Return the (x, y) coordinate for the center point of the cell that contains the specified text.  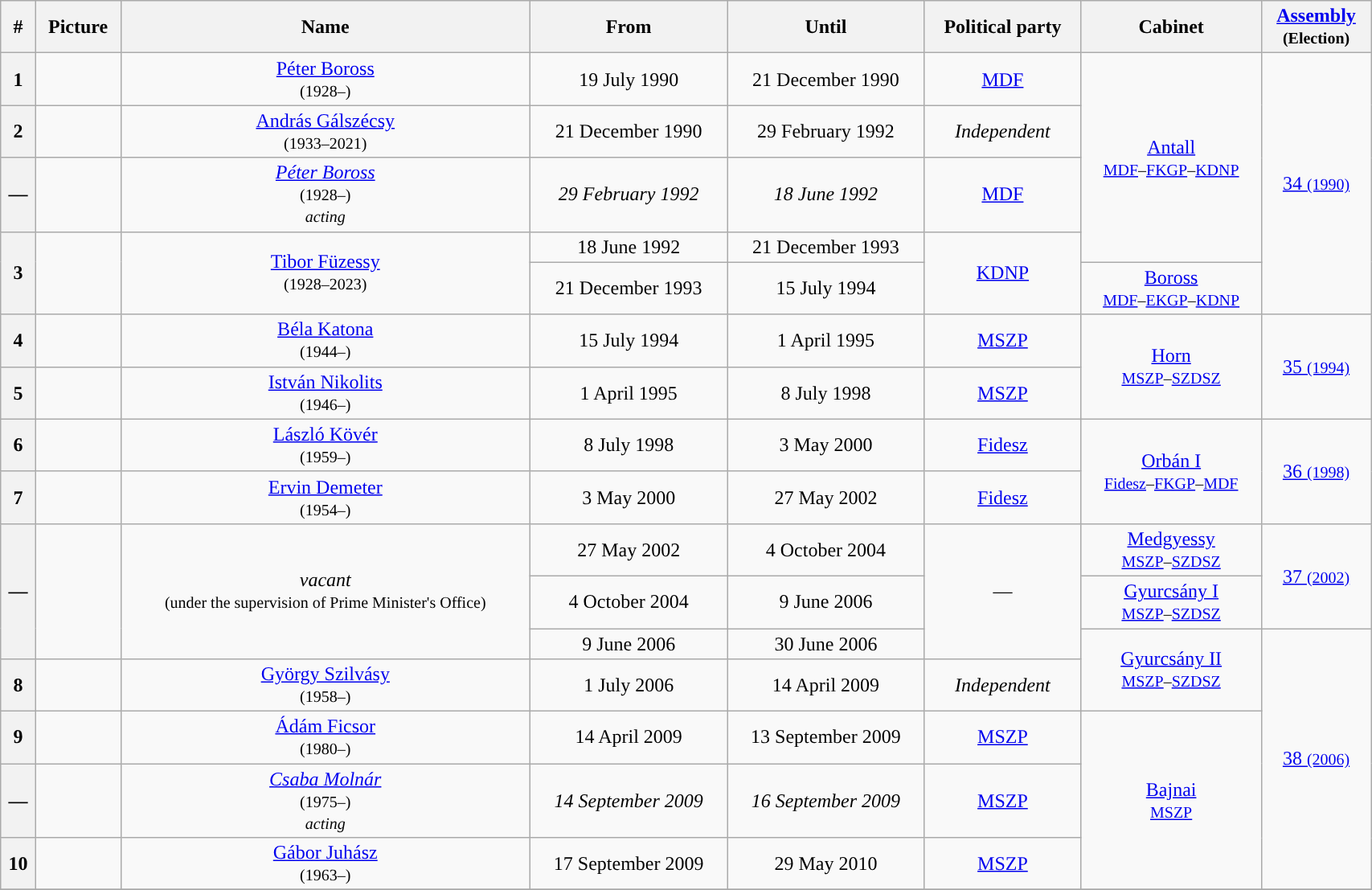
From (629, 27)
8 (18, 685)
# (18, 27)
vacant(under the supervision of Prime Minister's Office) (326, 591)
5 (18, 392)
Assembly(Election) (1316, 27)
2 (18, 132)
Gyurcsány IIMSZP–SZDSZ (1172, 671)
1 July 2006 (629, 685)
19 July 1990 (629, 79)
Péter Boross(1928–)acting (326, 195)
Until (826, 27)
Tibor Füzessy(1928–2023) (326, 273)
1 (18, 79)
Cabinet (1172, 27)
BorossMDF–EKGP–KDNP (1172, 288)
Picture (78, 27)
BajnaiMSZP (1172, 801)
29 May 2010 (826, 863)
Ervin Demeter(1954–) (326, 497)
7 (18, 497)
AntallMDF–FKGP–KDNP (1172, 158)
14 September 2009 (629, 801)
Péter Boross(1928–) (326, 79)
13 September 2009 (826, 738)
Political party (1003, 27)
Ádám Ficsor(1980–) (326, 738)
Béla Katona(1944–) (326, 341)
6 (18, 445)
38 (2006) (1316, 759)
16 September 2009 (826, 801)
Gyurcsány IMSZP–SZDSZ (1172, 601)
37 (2002) (1316, 576)
László Kövér(1959–) (326, 445)
Csaba Molnár(1975–)acting (326, 801)
4 (18, 341)
17 September 2009 (629, 863)
30 June 2006 (826, 644)
34 (1990) (1316, 183)
KDNP (1003, 273)
Gábor Juhász(1963–) (326, 863)
György Szilvásy(1958–) (326, 685)
András Gálszécsy(1933–2021) (326, 132)
35 (1994) (1316, 367)
10 (18, 863)
9 (18, 738)
36 (1998) (1316, 471)
MedgyessyMSZP–SZDSZ (1172, 550)
HornMSZP–SZDSZ (1172, 367)
István Nikolits(1946–) (326, 392)
Orbán IFidesz–FKGP–MDF (1172, 471)
Name (326, 27)
3 (18, 273)
